Scan for the cell matching the given text and deliver its (x, y) coordinate at center. 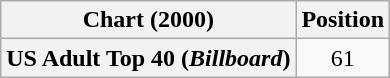
61 (343, 58)
Chart (2000) (148, 20)
Position (343, 20)
US Adult Top 40 (Billboard) (148, 58)
